Search for the cell housing the specified text and yield its [X, Y] center coordinate. 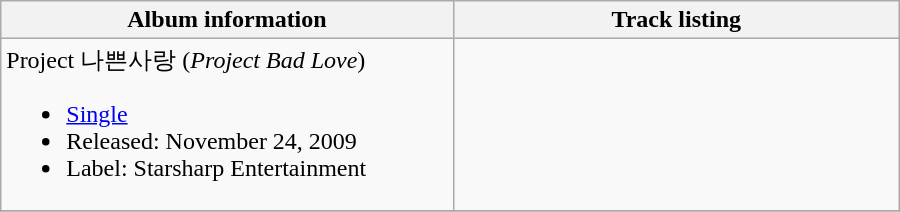
Album information [227, 20]
Track listing [676, 20]
Project 나쁜사랑 (Project Bad Love)SingleReleased: November 24, 2009Label: Starsharp Entertainment [227, 125]
